Determine the (X, Y) coordinate at the center of the cell enclosing the given text.  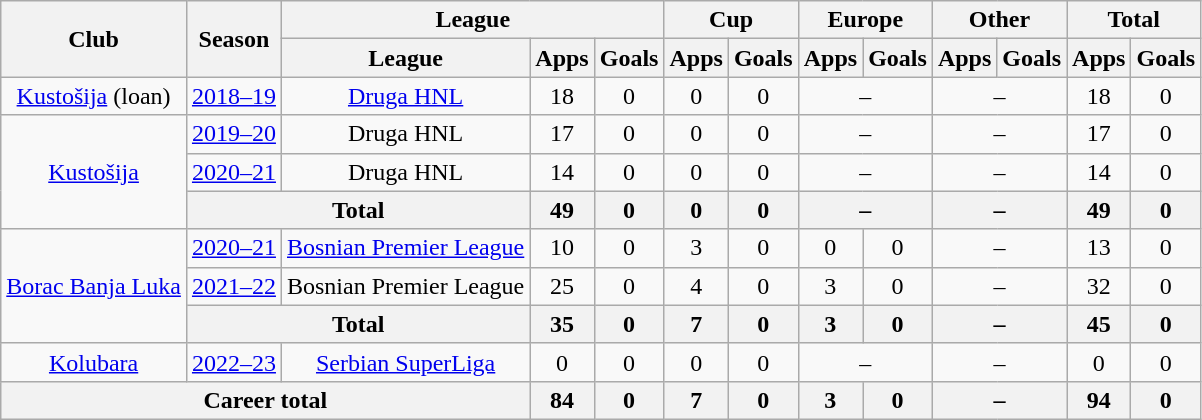
2021–22 (234, 286)
2018–19 (234, 96)
Europe (865, 20)
94 (1099, 400)
32 (1099, 286)
2019–20 (234, 134)
Serbian SuperLiga (405, 362)
10 (562, 248)
Other (999, 20)
25 (562, 286)
Career total (266, 400)
35 (562, 324)
4 (696, 286)
Kustošija (loan) (94, 96)
2022–23 (234, 362)
13 (1099, 248)
45 (1099, 324)
Cup (731, 20)
Kolubara (94, 362)
Borac Banja Luka (94, 286)
84 (562, 400)
Club (94, 39)
Kustošija (94, 172)
Season (234, 39)
